Determine the [x, y] coordinate at the center of the cell enclosing the given text.  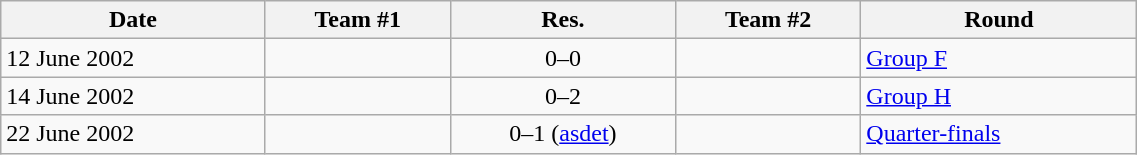
Group H [999, 96]
Team #1 [358, 20]
Round [999, 20]
Team #2 [768, 20]
0–0 [562, 58]
0–1 (asdet) [562, 134]
22 June 2002 [133, 134]
14 June 2002 [133, 96]
12 June 2002 [133, 58]
0–2 [562, 96]
Group F [999, 58]
Quarter-finals [999, 134]
Res. [562, 20]
Date [133, 20]
